Return the (x, y) coordinate for the center point of the cell that contains the specified text.  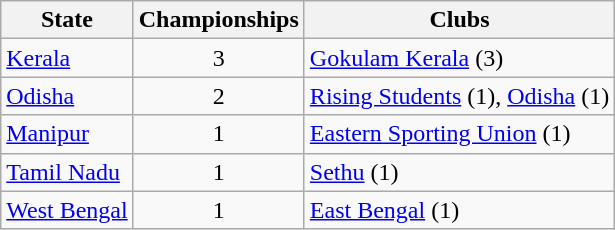
Tamil Nadu (67, 172)
Kerala (67, 58)
Sethu (1) (459, 172)
Clubs (459, 20)
Eastern Sporting Union (1) (459, 134)
Rising Students (1), Odisha (1) (459, 96)
2 (218, 96)
3 (218, 58)
Odisha (67, 96)
Championships (218, 20)
Gokulam Kerala (3) (459, 58)
West Bengal (67, 210)
Manipur (67, 134)
State (67, 20)
East Bengal (1) (459, 210)
